From the cell containing the given text, extract its center point as [x, y] coordinate. 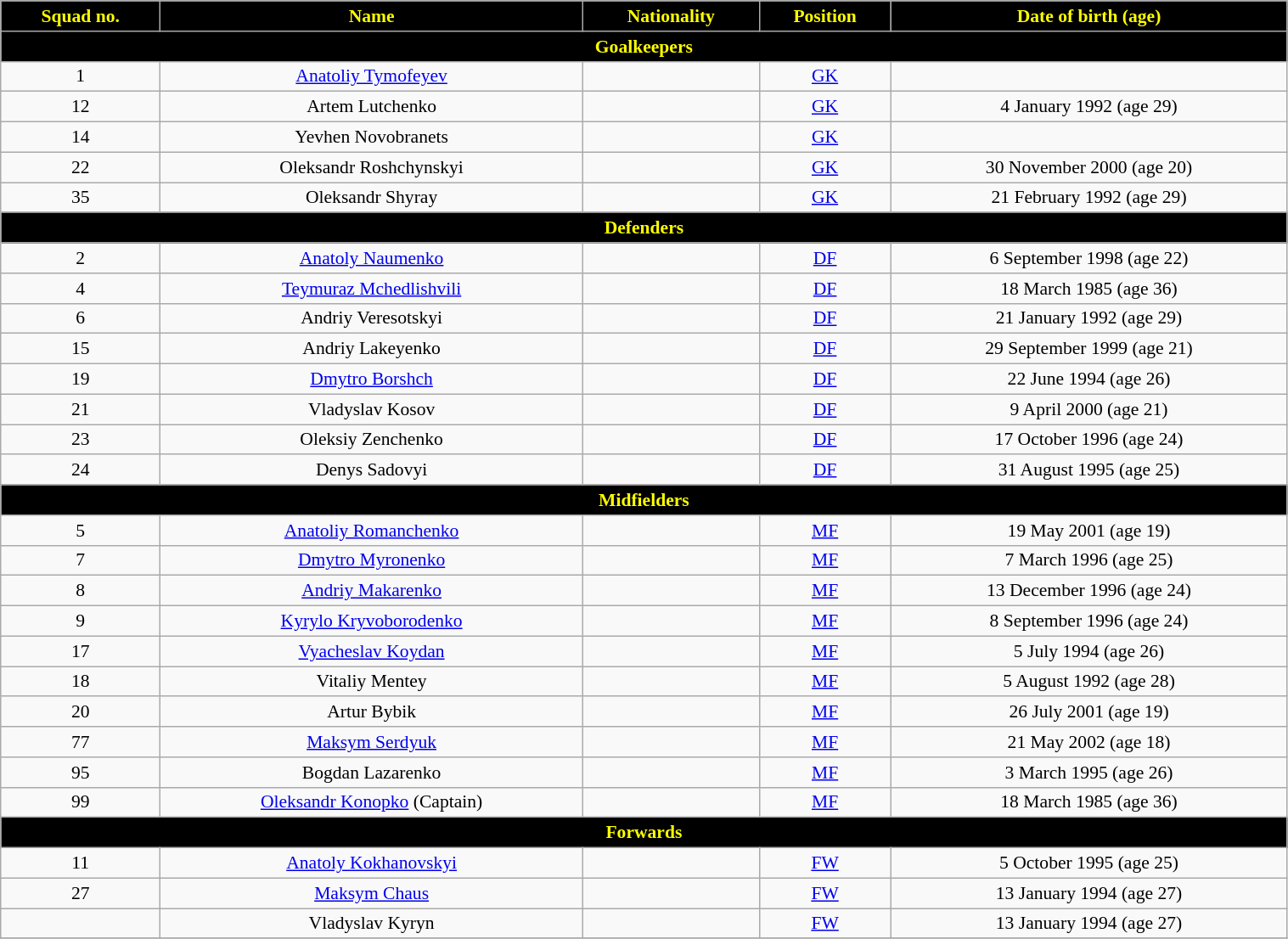
11 [81, 863]
Maksym Chaus [372, 893]
17 October 1996 (age 24) [1088, 440]
Oleksandr Konopko (Captain) [372, 802]
8 [81, 591]
Maksym Serdyuk [372, 742]
77 [81, 742]
Anatoly Naumenko [372, 258]
Vladyslav Kyryn [372, 924]
Vitaliy Mentey [372, 682]
Anatoliy Tymofeyev [372, 76]
Position [825, 16]
99 [81, 802]
Forwards [644, 833]
Date of birth (age) [1088, 16]
27 [81, 893]
21 [81, 409]
4 [81, 289]
Teymuraz Mchedlishvili [372, 289]
20 [81, 712]
4 January 1992 (age 29) [1088, 107]
2 [81, 258]
Vyacheslav Koydan [372, 651]
Goalkeepers [644, 47]
21 February 1992 (age 29) [1088, 198]
13 December 1996 (age 24) [1088, 591]
17 [81, 651]
Andriy Veresotskyi [372, 318]
5 [81, 531]
7 [81, 560]
Vladyslav Kosov [372, 409]
Anatoliy Romanchenko [372, 531]
Andriy Makarenko [372, 591]
95 [81, 773]
31 August 1995 (age 25) [1088, 470]
12 [81, 107]
Bogdan Lazarenko [372, 773]
Oleksandr Roshchynskyi [372, 167]
Artur Bybik [372, 712]
29 September 1999 (age 21) [1088, 349]
5 October 1995 (age 25) [1088, 863]
26 July 2001 (age 19) [1088, 712]
Anatoly Kokhanovskyi [372, 863]
21 January 1992 (age 29) [1088, 318]
9 April 2000 (age 21) [1088, 409]
Dmytro Borshch [372, 380]
Artem Lutchenko [372, 107]
21 May 2002 (age 18) [1088, 742]
14 [81, 138]
Nationality [671, 16]
Midfielders [644, 500]
1 [81, 76]
Oleksandr Shyray [372, 198]
22 [81, 167]
Defenders [644, 228]
30 November 2000 (age 20) [1088, 167]
19 [81, 380]
Kyrylo Kryvoborodenko [372, 621]
Dmytro Myronenko [372, 560]
3 March 1995 (age 26) [1088, 773]
18 [81, 682]
7 March 1996 (age 25) [1088, 560]
6 [81, 318]
22 June 1994 (age 26) [1088, 380]
Yevhen Novobranets [372, 138]
15 [81, 349]
35 [81, 198]
5 August 1992 (age 28) [1088, 682]
23 [81, 440]
8 September 1996 (age 24) [1088, 621]
9 [81, 621]
Denys Sadovyi [372, 470]
5 July 1994 (age 26) [1088, 651]
Oleksiy Zenchenko [372, 440]
Andriy Lakeyenko [372, 349]
Name [372, 16]
19 May 2001 (age 19) [1088, 531]
6 September 1998 (age 22) [1088, 258]
24 [81, 470]
Squad no. [81, 16]
